Find where the given text appears and provide that cell's center as [X, Y] coordinate. 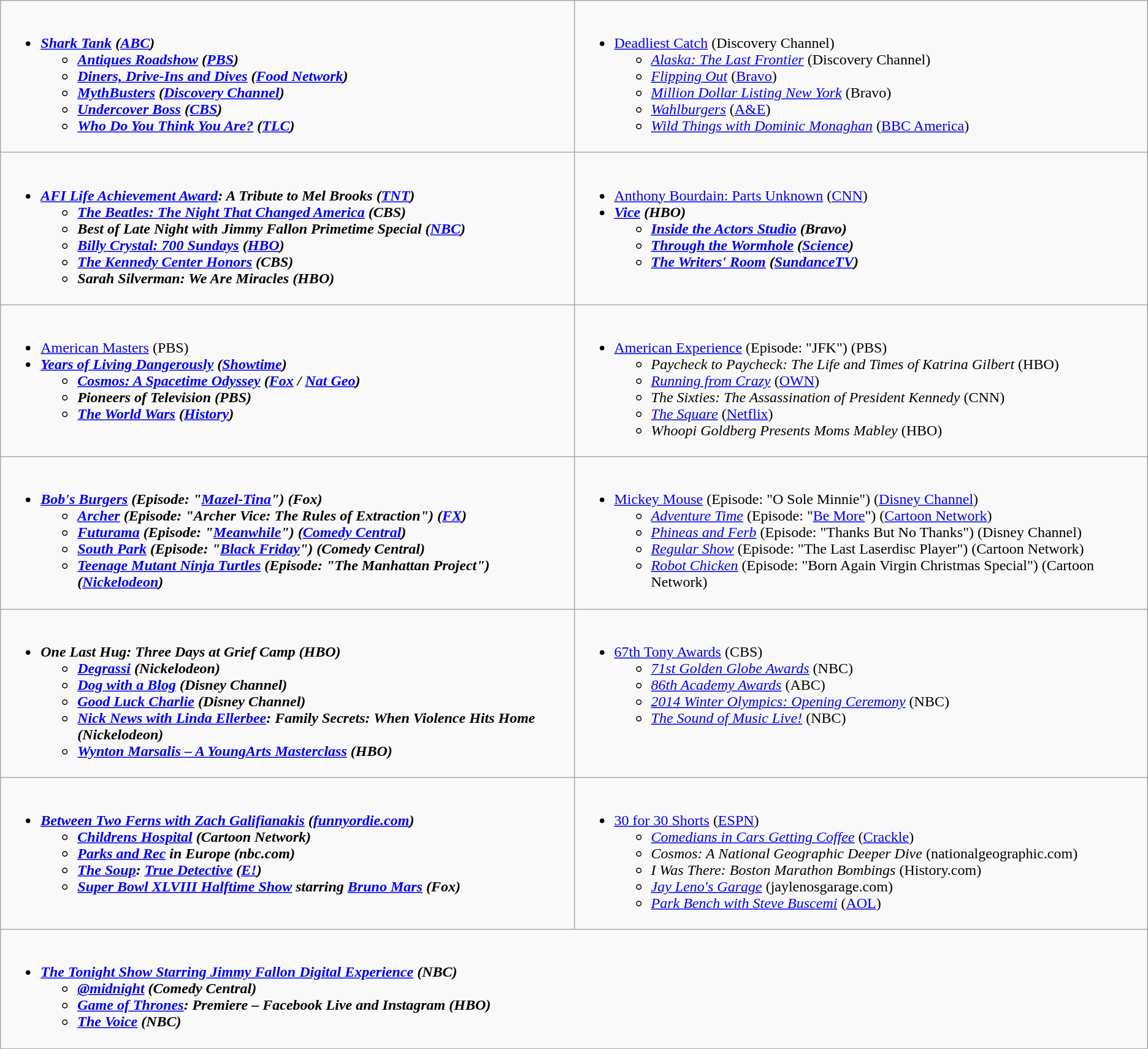
Anthony Bourdain: Parts Unknown (CNN)Vice (HBO)Inside the Actors Studio (Bravo)Through the Wormhole (Science)The Writers' Room (SundanceTV) [861, 229]
